Pinpoint the cell where the given text exists, returning its [X, Y] midpoint coordinate. 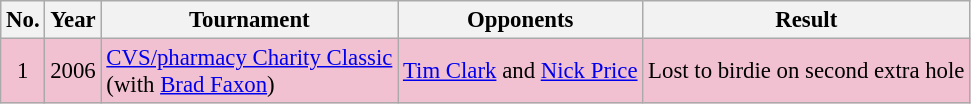
Tournament [250, 20]
Lost to birdie on second extra hole [806, 72]
1 [23, 72]
Year [73, 20]
Result [806, 20]
Tim Clark and Nick Price [520, 72]
CVS/pharmacy Charity Classic(with Brad Faxon) [250, 72]
No. [23, 20]
2006 [73, 72]
Opponents [520, 20]
